Pinpoint the cell where the given text exists, returning its (X, Y) midpoint coordinate. 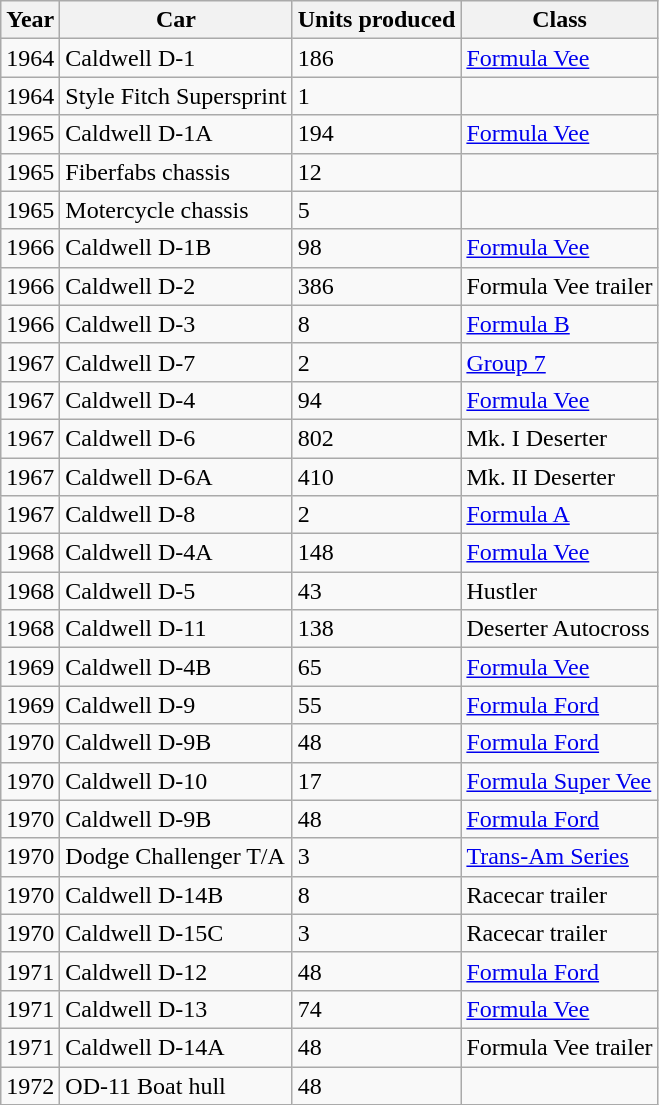
Hustler (560, 591)
1972 (30, 1085)
148 (376, 553)
OD-11 Boat hull (176, 1085)
12 (376, 172)
Trans-Am Series (560, 857)
Caldwell D-1A (176, 134)
Caldwell D-1B (176, 248)
Caldwell D-10 (176, 781)
1 (376, 96)
Caldwell D-4B (176, 667)
Caldwell D-12 (176, 971)
Formula B (560, 324)
Caldwell D-11 (176, 629)
Caldwell D-8 (176, 515)
Group 7 (560, 362)
Mk. II Deserter (560, 477)
Caldwell D-4A (176, 553)
186 (376, 58)
Class (560, 20)
Formula Super Vee (560, 781)
Year (30, 20)
Caldwell D-14A (176, 1047)
Caldwell D-6 (176, 438)
98 (376, 248)
74 (376, 1009)
17 (376, 781)
194 (376, 134)
Formula A (560, 515)
Caldwell D-3 (176, 324)
Caldwell D-1 (176, 58)
55 (376, 705)
Dodge Challenger T/A (176, 857)
65 (376, 667)
Caldwell D-7 (176, 362)
Deserter Autocross (560, 629)
Caldwell D-13 (176, 1009)
Style Fitch Supersprint (176, 96)
386 (376, 286)
802 (376, 438)
94 (376, 400)
Motercycle chassis (176, 210)
Caldwell D-4 (176, 400)
Car (176, 20)
Caldwell D-15C (176, 933)
Caldwell D-9 (176, 705)
Caldwell D-6A (176, 477)
Caldwell D-5 (176, 591)
Caldwell D-14B (176, 895)
Mk. I Deserter (560, 438)
Fiberfabs chassis (176, 172)
138 (376, 629)
5 (376, 210)
Caldwell D-2 (176, 286)
43 (376, 591)
410 (376, 477)
Units produced (376, 20)
